Scan for the cell matching the given text and deliver its [X, Y] coordinate at center. 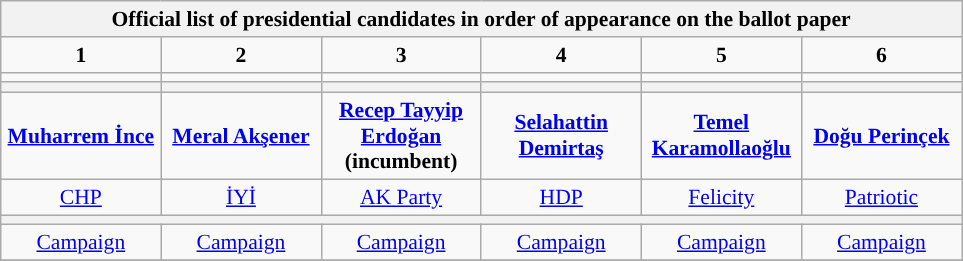
4 [561, 55]
Selahattin Demirtaş [561, 136]
5 [721, 55]
1 [81, 55]
Recep Tayyip Erdoğan (incumbent) [401, 136]
2 [241, 55]
İYİ [241, 197]
6 [881, 55]
Patriotic [881, 197]
Meral Akşener [241, 136]
Official list of presidential candidates in order of appearance on the ballot paper [482, 19]
HDP [561, 197]
Doğu Perinçek [881, 136]
AK Party [401, 197]
CHP [81, 197]
Temel Karamollaoğlu [721, 136]
3 [401, 55]
Muharrem İnce [81, 136]
Felicity [721, 197]
